Find where the given text appears and provide that cell's center as [X, Y] coordinate. 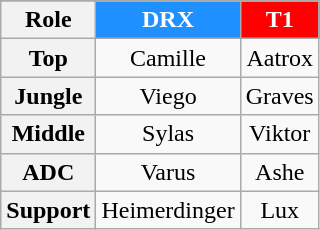
DRX [168, 20]
Role [48, 20]
ADC [48, 172]
T1 [280, 20]
Aatrox [280, 58]
Support [48, 210]
Sylas [168, 134]
Top [48, 58]
Viego [168, 96]
Lux [280, 210]
Viktor [280, 134]
Graves [280, 96]
Camille [168, 58]
Ashe [280, 172]
Jungle [48, 96]
Middle [48, 134]
Heimerdinger [168, 210]
Varus [168, 172]
